Find where the given text appears and provide that cell's center as (X, Y) coordinate. 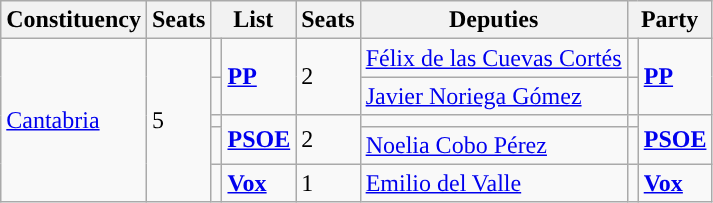
Constituency (74, 20)
1 (328, 183)
Deputies (494, 20)
Cantabria (74, 120)
Noelia Cobo Pérez (494, 145)
Party (670, 20)
Javier Noriega Gómez (494, 96)
5 (178, 120)
Emilio del Valle (494, 183)
Félix de las Cuevas Cortés (494, 58)
List (254, 20)
